Search for the cell housing the specified text and yield its (x, y) center coordinate. 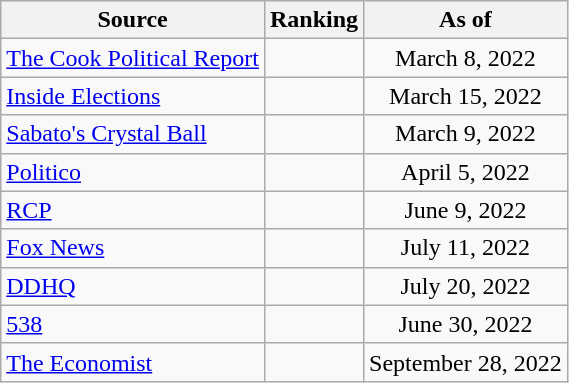
March 15, 2022 (466, 96)
Ranking (314, 20)
Sabato's Crystal Ball (133, 134)
DDHQ (133, 286)
538 (133, 324)
April 5, 2022 (466, 172)
The Economist (133, 362)
July 20, 2022 (466, 286)
Source (133, 20)
July 11, 2022 (466, 248)
Politico (133, 172)
June 9, 2022 (466, 210)
June 30, 2022 (466, 324)
September 28, 2022 (466, 362)
As of (466, 20)
March 9, 2022 (466, 134)
Fox News (133, 248)
The Cook Political Report (133, 58)
March 8, 2022 (466, 58)
RCP (133, 210)
Inside Elections (133, 96)
